Output the [X, Y] coordinate of the center of the cell containing the given text.  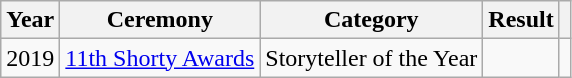
11th Shorty Awards [160, 58]
Storyteller of the Year [372, 58]
Category [372, 20]
2019 [30, 58]
Year [30, 20]
Result [521, 20]
Ceremony [160, 20]
